From the cell containing the given text, extract its center point as [x, y] coordinate. 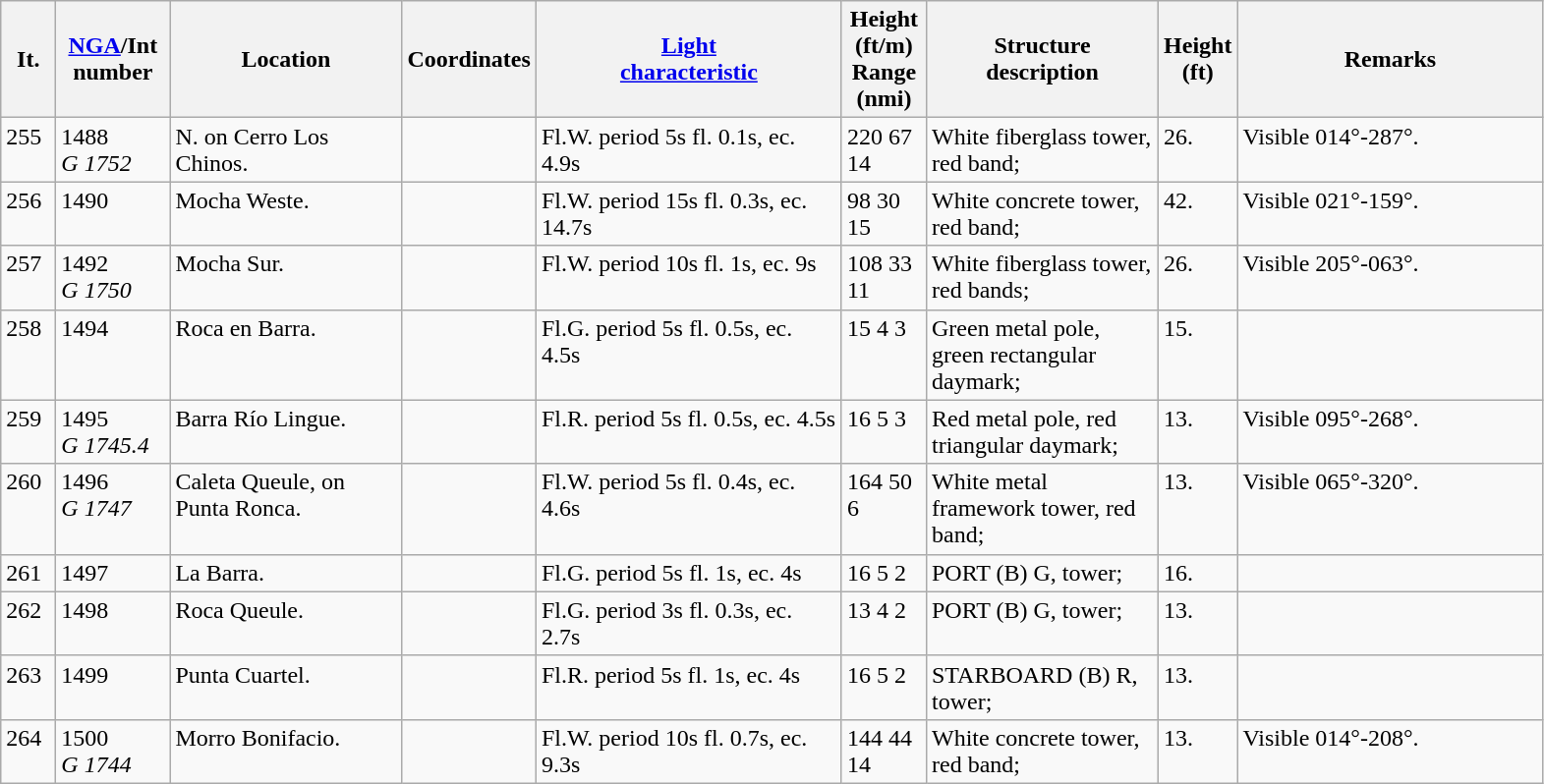
Morro Bonifacio. [286, 751]
1488G 1752 [113, 149]
Remarks [1390, 59]
Fl.W. period 10s fl. 1s, ec. 9s [688, 277]
Visible 021°-159°. [1390, 214]
1490 [113, 214]
Punta Cuartel. [286, 688]
16 5 3 [884, 432]
Caleta Queule, on Punta Ronca. [286, 509]
La Barra. [286, 573]
262 [29, 623]
257 [29, 277]
Height (ft) [1198, 59]
White fiberglass tower, red band; [1042, 149]
15. [1198, 355]
Fl.W. period 15s fl. 0.3s, ec. 14.7s [688, 214]
98 30 15 [884, 214]
Roca en Barra. [286, 355]
Fl.G. period 5s fl. 0.5s, ec. 4.5s [688, 355]
Visible 014°-208°. [1390, 751]
1497 [113, 573]
1496G 1747 [113, 509]
108 33 11 [884, 277]
Green metal pole, green rectangular daymark; [1042, 355]
1495G 1745.4 [113, 432]
264 [29, 751]
1492G 1750 [113, 277]
NGA/Intnumber [113, 59]
Visible 014°-287°. [1390, 149]
Fl.G. period 5s fl. 1s, ec. 4s [688, 573]
42. [1198, 214]
White metal framework tower, red band; [1042, 509]
Mocha Weste. [286, 214]
Fl.R. period 5s fl. 1s, ec. 4s [688, 688]
1499 [113, 688]
N. on Cerro Los Chinos. [286, 149]
Location [286, 59]
164 50 6 [884, 509]
Fl.R. period 5s fl. 0.5s, ec. 4.5s [688, 432]
Fl.W. period 5s fl. 0.1s, ec. 4.9s [688, 149]
Visible 205°-063°. [1390, 277]
1498 [113, 623]
220 67 14 [884, 149]
261 [29, 573]
Coordinates [469, 59]
15 4 3 [884, 355]
16. [1198, 573]
STARBOARD (B) R, tower; [1042, 688]
Roca Queule. [286, 623]
Fl.W. period 10s fl. 0.7s, ec. 9.3s [688, 751]
13 4 2 [884, 623]
Visible 065°-320°. [1390, 509]
259 [29, 432]
Red metal pole, red triangular daymark; [1042, 432]
144 44 14 [884, 751]
It. [29, 59]
Height (ft/m)Range (nmi) [884, 59]
263 [29, 688]
Fl.W. period 5s fl. 0.4s, ec. 4.6s [688, 509]
Mocha Sur. [286, 277]
255 [29, 149]
Structuredescription [1042, 59]
1494 [113, 355]
1500G 1744 [113, 751]
Lightcharacteristic [688, 59]
White fiberglass tower, red bands; [1042, 277]
258 [29, 355]
Visible 095°-268°. [1390, 432]
Fl.G. period 3s fl. 0.3s, ec. 2.7s [688, 623]
Barra Río Lingue. [286, 432]
256 [29, 214]
260 [29, 509]
